Return [X, Y] of the center of cell containing provided text 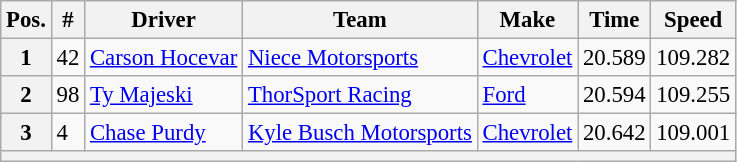
Make [527, 20]
109.255 [694, 95]
Chase Purdy [164, 133]
20.589 [614, 58]
20.594 [614, 95]
1 [26, 58]
Speed [694, 20]
Pos. [26, 20]
Carson Hocevar [164, 58]
Niece Motorsports [360, 58]
3 [26, 133]
4 [68, 133]
Time [614, 20]
Kyle Busch Motorsports [360, 133]
# [68, 20]
Ty Majeski [164, 95]
Driver [164, 20]
98 [68, 95]
Ford [527, 95]
2 [26, 95]
20.642 [614, 133]
42 [68, 58]
109.282 [694, 58]
ThorSport Racing [360, 95]
Team [360, 20]
109.001 [694, 133]
